Return the [x, y] coordinate for the center point of the cell that contains the specified text.  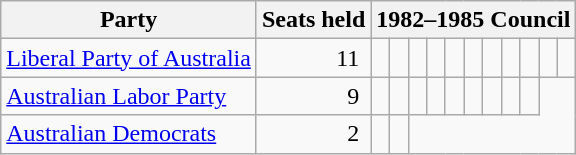
Liberal Party of Australia [129, 58]
Seats held [313, 20]
1982–1985 Council [474, 20]
Australian Democrats [129, 134]
2 [313, 134]
Australian Labor Party [129, 96]
Party [129, 20]
11 [313, 58]
9 [313, 96]
